Find where the given text appears and provide that cell's center as (X, Y) coordinate. 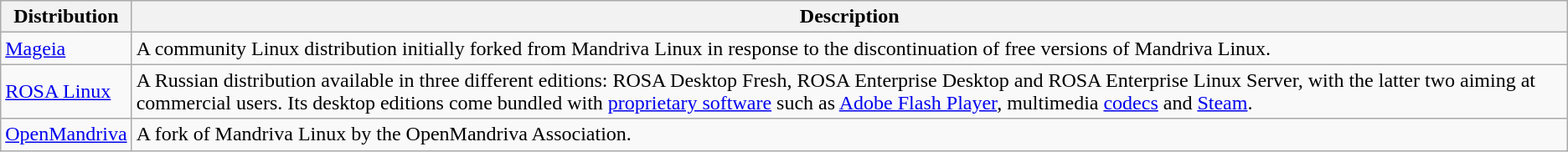
Mageia (66, 48)
OpenMandriva (66, 134)
A community Linux distribution initially forked from Mandriva Linux in response to the discontinuation of free versions of Mandriva Linux. (849, 48)
Description (849, 17)
A fork of Mandriva Linux by the OpenMandriva Association. (849, 134)
ROSA Linux (66, 92)
Distribution (66, 17)
